From the cell containing the given text, extract its center point as [X, Y] coordinate. 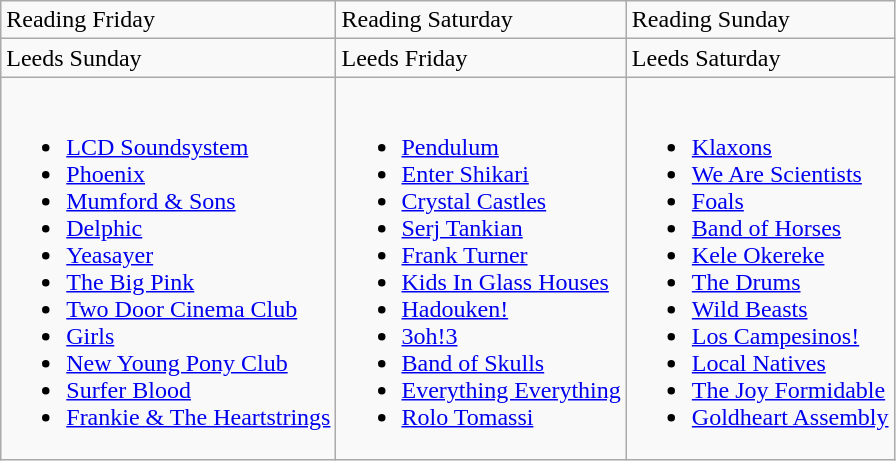
Reading Sunday [760, 20]
Reading Friday [168, 20]
Leeds Friday [481, 58]
KlaxonsWe Are ScientistsFoalsBand of HorsesKele OkerekeThe DrumsWild BeastsLos Campesinos!Local NativesThe Joy FormidableGoldheart Assembly [760, 268]
Leeds Sunday [168, 58]
Leeds Saturday [760, 58]
LCD SoundsystemPhoenixMumford & SonsDelphicYeasayerThe Big PinkTwo Door Cinema ClubGirlsNew Young Pony ClubSurfer BloodFrankie & The Heartstrings [168, 268]
Reading Saturday [481, 20]
PendulumEnter ShikariCrystal CastlesSerj TankianFrank TurnerKids In Glass HousesHadouken!3oh!3Band of SkullsEverything EverythingRolo Tomassi [481, 268]
